Detect which cell encompasses the target text, then output its [X, Y] center coordinate. 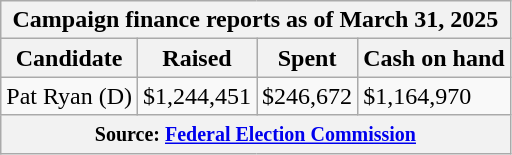
Spent [308, 58]
Pat Ryan (D) [70, 96]
Raised [198, 58]
$1,164,970 [434, 96]
$246,672 [308, 96]
Cash on hand [434, 58]
Campaign finance reports as of March 31, 2025 [256, 20]
$1,244,451 [198, 96]
Source: Federal Election Commission [256, 134]
Candidate [70, 58]
